Provide the (x, y) coordinate of the cell's center where the given text is located.  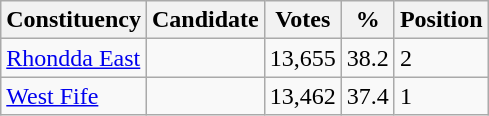
38.2 (368, 58)
Candidate (205, 20)
West Fife (74, 96)
13,462 (302, 96)
Constituency (74, 20)
Rhondda East (74, 58)
37.4 (368, 96)
Votes (302, 20)
2 (441, 58)
% (368, 20)
Position (441, 20)
1 (441, 96)
13,655 (302, 58)
